Identify which cell holds the provided text, then report its [X, Y] central coordinate. 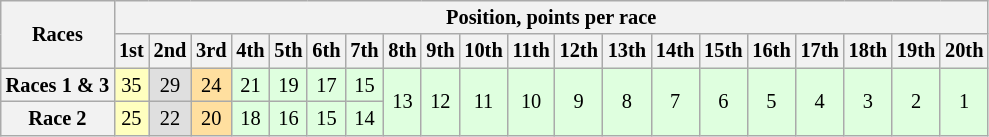
4th [250, 51]
11 [483, 102]
12th [579, 51]
4 [820, 102]
14 [364, 118]
10 [532, 102]
20th [964, 51]
13 [402, 102]
14th [675, 51]
18 [250, 118]
13th [627, 51]
Race 2 [58, 118]
6 [723, 102]
Races [58, 34]
8th [402, 51]
9 [579, 102]
1st [132, 51]
1 [964, 102]
5th [288, 51]
11th [532, 51]
18th [868, 51]
16 [288, 118]
7th [364, 51]
20 [211, 118]
Races 1 & 3 [58, 85]
19 [288, 85]
15th [723, 51]
29 [170, 85]
21 [250, 85]
25 [132, 118]
17 [326, 85]
9th [440, 51]
8 [627, 102]
12 [440, 102]
5 [771, 102]
6th [326, 51]
2nd [170, 51]
3 [868, 102]
2 [916, 102]
Position, points per race [551, 17]
3rd [211, 51]
16th [771, 51]
22 [170, 118]
7 [675, 102]
35 [132, 85]
17th [820, 51]
10th [483, 51]
19th [916, 51]
24 [211, 85]
